Output the [x, y] coordinate of the center of the cell containing the given text.  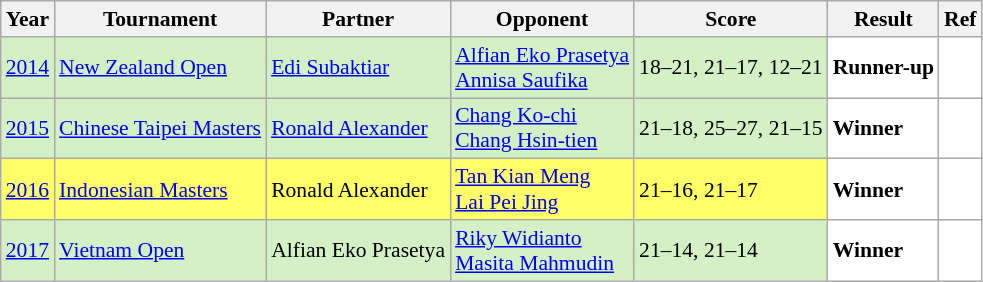
Partner [358, 19]
2015 [28, 128]
Tan Kian Meng Lai Pei Jing [542, 190]
2014 [28, 68]
Opponent [542, 19]
Riky Widianto Masita Mahmudin [542, 250]
Alfian Eko Prasetya [358, 250]
Alfian Eko Prasetya Annisa Saufika [542, 68]
18–21, 21–17, 12–21 [731, 68]
21–14, 21–14 [731, 250]
Vietnam Open [160, 250]
New Zealand Open [160, 68]
Ref [960, 19]
Runner-up [884, 68]
Chinese Taipei Masters [160, 128]
Chang Ko-chi Chang Hsin-tien [542, 128]
Indonesian Masters [160, 190]
21–18, 25–27, 21–15 [731, 128]
2017 [28, 250]
Edi Subaktiar [358, 68]
Tournament [160, 19]
Year [28, 19]
21–16, 21–17 [731, 190]
Score [731, 19]
Result [884, 19]
2016 [28, 190]
